From the cell containing the given text, extract its center point as (x, y) coordinate. 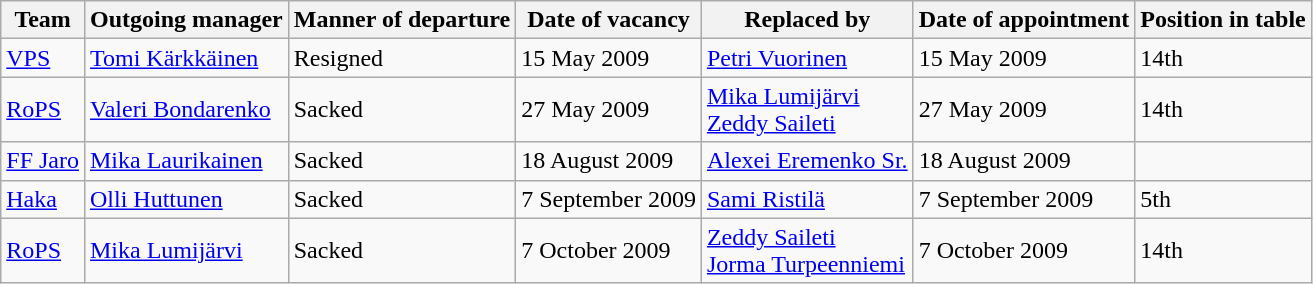
Date of vacancy (609, 20)
5th (1223, 199)
Team (43, 20)
Manner of departure (402, 20)
Mika Laurikainen (186, 161)
Outgoing manager (186, 20)
Petri Vuorinen (807, 58)
Mika Lumijärvi Zeddy Saileti (807, 110)
FF Jaro (43, 161)
Mika Lumijärvi (186, 250)
Date of appointment (1024, 20)
Alexei Eremenko Sr. (807, 161)
Resigned (402, 58)
Sami Ristilä (807, 199)
VPS (43, 58)
Zeddy Saileti Jorma Turpeenniemi (807, 250)
Valeri Bondarenko (186, 110)
Replaced by (807, 20)
Tomi Kärkkäinen (186, 58)
Olli Huttunen (186, 199)
Haka (43, 199)
Position in table (1223, 20)
